Pinpoint the cell where the given text exists, returning its (X, Y) midpoint coordinate. 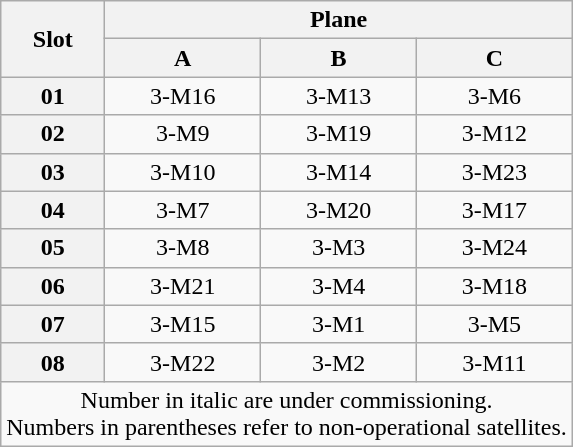
Plane (338, 20)
3-M2 (339, 362)
3-M10 (183, 172)
3-M5 (494, 324)
3-M3 (339, 248)
04 (53, 210)
3-M1 (339, 324)
C (494, 58)
3-M7 (183, 210)
3-M20 (339, 210)
3-M16 (183, 96)
3-M22 (183, 362)
3-M21 (183, 286)
02 (53, 134)
3-M19 (339, 134)
3-M17 (494, 210)
3-M14 (339, 172)
03 (53, 172)
3-M12 (494, 134)
3-M9 (183, 134)
3-M15 (183, 324)
Number in italic are under commissioning. Numbers in parentheses refer to non-operational satellites. (287, 414)
Slot (53, 39)
3-M8 (183, 248)
3-M23 (494, 172)
3-M4 (339, 286)
A (183, 58)
3-M18 (494, 286)
05 (53, 248)
3-M6 (494, 96)
3-M24 (494, 248)
07 (53, 324)
B (339, 58)
06 (53, 286)
3-M11 (494, 362)
3-M13 (339, 96)
08 (53, 362)
01 (53, 96)
